Determine the [x, y] coordinate at the center of the cell enclosing the given text.  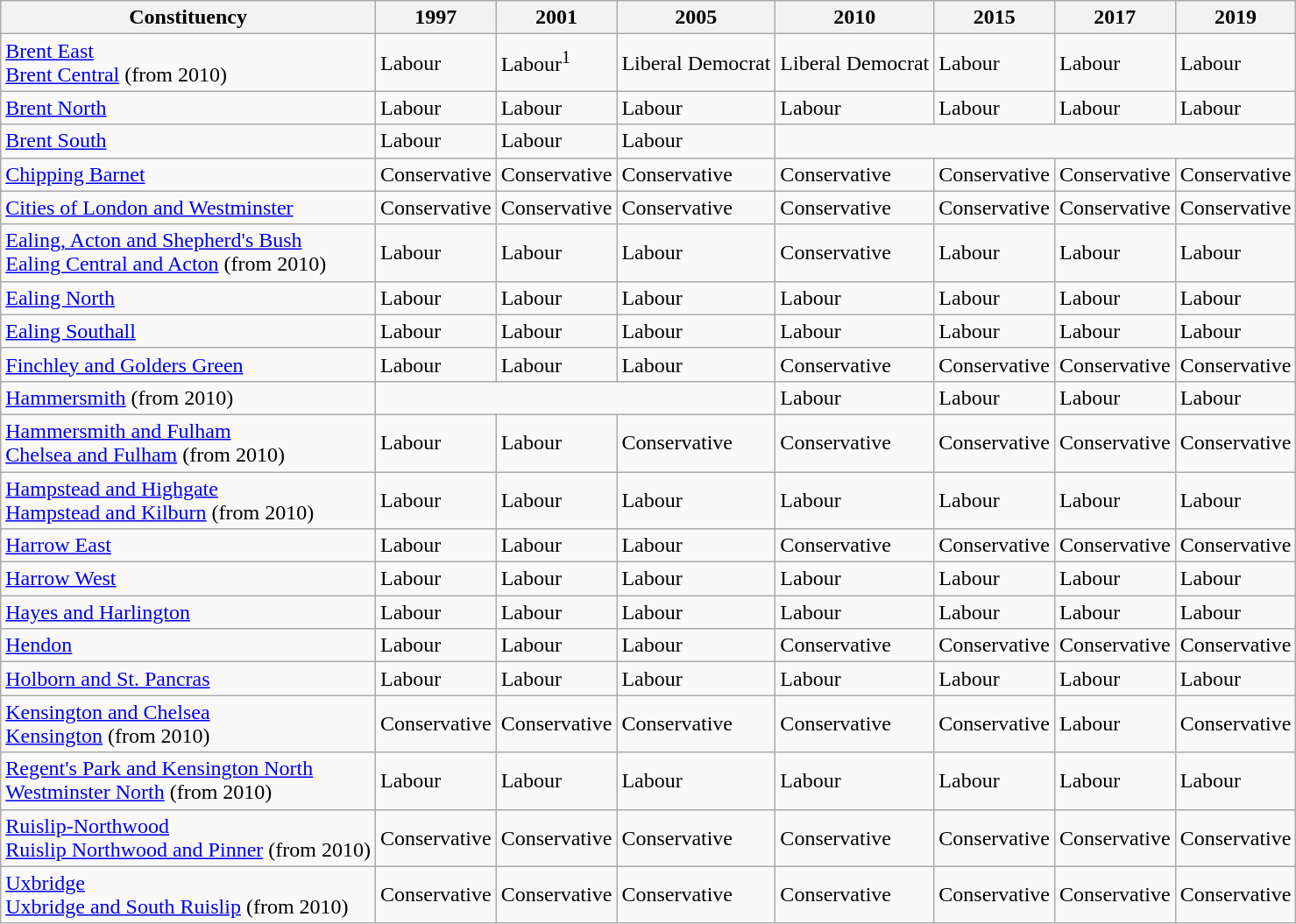
Kensington and ChelseaKensington (from 2010) [188, 723]
Regent's Park and Kensington NorthWestminster North (from 2010) [188, 781]
2015 [995, 18]
Hammersmith (from 2010) [188, 398]
2010 [855, 18]
Constituency [188, 18]
Cities of London and Westminster [188, 208]
Holborn and St. Pancras [188, 679]
1997 [436, 18]
2005 [696, 18]
2001 [556, 18]
Brent EastBrent Central (from 2010) [188, 63]
Ruislip-NorthwoodRuislip Northwood and Pinner (from 2010) [188, 837]
UxbridgeUxbridge and South Ruislip (from 2010) [188, 895]
Labour1 [556, 63]
Ealing, Acton and Shepherd's BushEaling Central and Acton (from 2010) [188, 252]
Hampstead and HighgateHampstead and Kilburn (from 2010) [188, 499]
Hayes and Harlington [188, 612]
2017 [1115, 18]
Chipping Barnet [188, 174]
Harrow East [188, 546]
Hendon [188, 645]
Hammersmith and FulhamChelsea and Fulham (from 2010) [188, 443]
Brent North [188, 108]
Brent South [188, 141]
Harrow West [188, 579]
Finchley and Golders Green [188, 364]
Ealing North [188, 298]
Ealing Southall [188, 331]
2019 [1236, 18]
